Pinpoint the cell where the given text exists, returning its [x, y] midpoint coordinate. 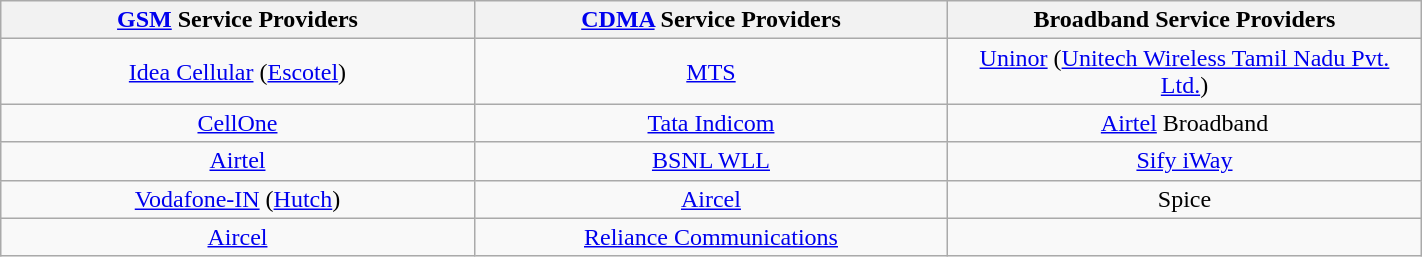
CDMA Service Providers [710, 20]
Airtel Broadband [1185, 123]
Broadband Service Providers [1185, 20]
GSM Service Providers [238, 20]
Idea Cellular (Escotel) [238, 72]
CellOne [238, 123]
Reliance Communications [710, 237]
Vodafone-IN (Hutch) [238, 199]
Sify iWay [1185, 161]
Uninor (Unitech Wireless Tamil Nadu Pvt. Ltd.) [1185, 72]
Tata Indicom [710, 123]
Airtel [238, 161]
BSNL WLL [710, 161]
MTS [710, 72]
Spice [1185, 199]
